Search for the cell housing the specified text and yield its [X, Y] center coordinate. 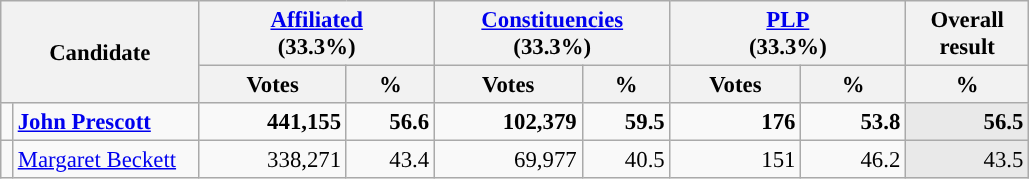
Margaret Beckett [105, 160]
151 [736, 160]
John Prescott [105, 122]
176 [736, 122]
59.5 [626, 122]
102,379 [508, 122]
441,155 [273, 122]
Candidate [100, 52]
43.5 [968, 160]
338,271 [273, 160]
40.5 [626, 160]
PLP (33.3%) [788, 34]
56.6 [390, 122]
Overall result [968, 34]
56.5 [968, 122]
46.2 [854, 160]
Affiliated (33.3%) [317, 34]
69,977 [508, 160]
53.8 [854, 122]
43.4 [390, 160]
Constituencies (33.3%) [552, 34]
